For the text-containing cell, return its midpoint in [x, y] coordinate format. 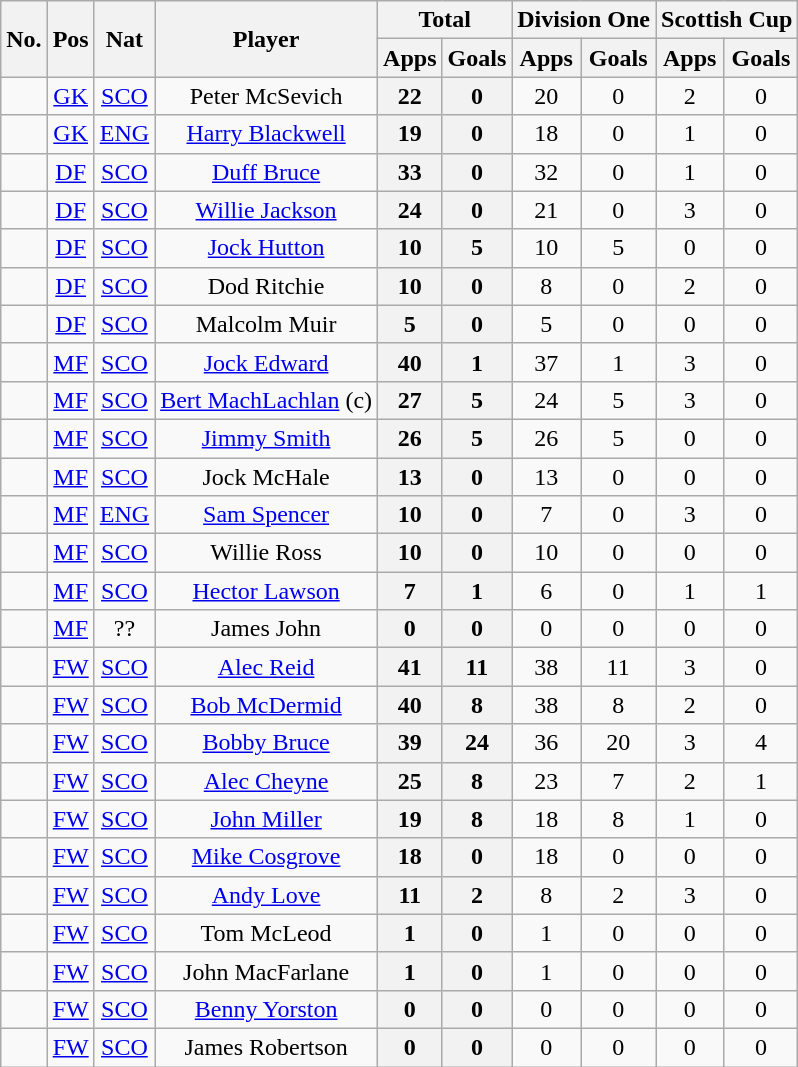
Duff Bruce [266, 172]
22 [410, 96]
Dod Ritchie [266, 286]
4 [761, 743]
25 [410, 781]
41 [410, 667]
Hector Lawson [266, 591]
37 [546, 362]
21 [546, 210]
Jock Hutton [266, 248]
James Robertson [266, 1047]
23 [546, 781]
Scottish Cup [727, 20]
Peter McSevich [266, 96]
6 [546, 591]
No. [24, 39]
Alec Reid [266, 667]
Jock Edward [266, 362]
Total [445, 20]
John Miller [266, 819]
39 [410, 743]
33 [410, 172]
Willie Ross [266, 553]
Malcolm Muir [266, 324]
Andy Love [266, 895]
Nat [124, 39]
?? [124, 629]
Willie Jackson [266, 210]
Player [266, 39]
36 [546, 743]
Sam Spencer [266, 515]
John MacFarlane [266, 971]
Alec Cheyne [266, 781]
Pos [70, 39]
Division One [584, 20]
Bert MachLachlan (c) [266, 400]
James John [266, 629]
Mike Cosgrove [266, 857]
Tom McLeod [266, 933]
Bob McDermid [266, 705]
Benny Yorston [266, 1009]
Jock McHale [266, 477]
Harry Blackwell [266, 134]
Bobby Bruce [266, 743]
Jimmy Smith [266, 438]
27 [410, 400]
32 [546, 172]
